Output the [X, Y] coordinate of the center of the cell containing the given text.  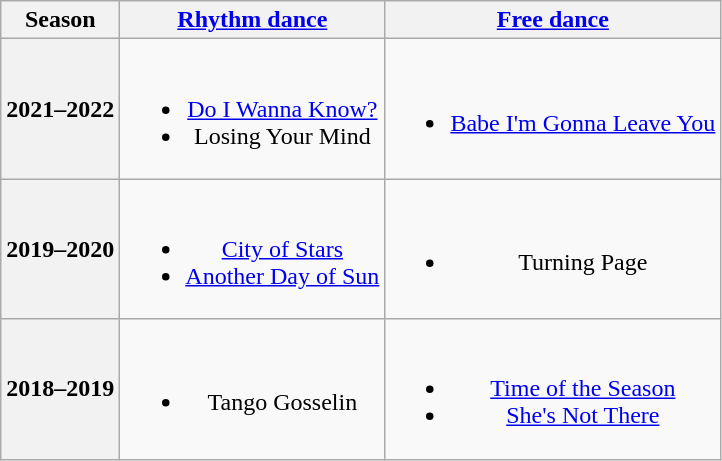
Season [60, 20]
2019–2020 [60, 249]
Free dance [553, 20]
2021–2022 [60, 109]
Rhythm dance [252, 20]
Tango Gosselin [252, 389]
Time of the SeasonShe's Not There [553, 389]
2018–2019 [60, 389]
Babe I'm Gonna Leave You [553, 109]
City of Stars Another Day of Sun [252, 249]
Do I Wanna Know? Losing Your Mind [252, 109]
Turning Page [553, 249]
